Provide the (X, Y) coordinate of the cell's center where the given text is located.  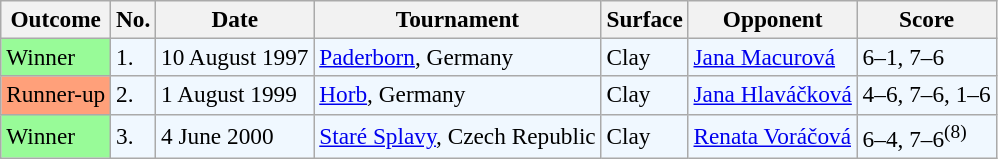
4 June 2000 (235, 136)
Jana Hlaváčková (772, 95)
6–4, 7–6(8) (926, 136)
2. (134, 95)
10 August 1997 (235, 57)
Renata Voráčová (772, 136)
Staré Splavy, Czech Republic (458, 136)
No. (134, 19)
1. (134, 57)
Opponent (772, 19)
Jana Macurová (772, 57)
Horb, Germany (458, 95)
6–1, 7–6 (926, 57)
Paderborn, Germany (458, 57)
Surface (644, 19)
Tournament (458, 19)
Date (235, 19)
1 August 1999 (235, 95)
Outcome (56, 19)
Score (926, 19)
Runner-up (56, 95)
4–6, 7–6, 1–6 (926, 95)
3. (134, 136)
